For the text-containing cell, return its midpoint in [X, Y] coordinate format. 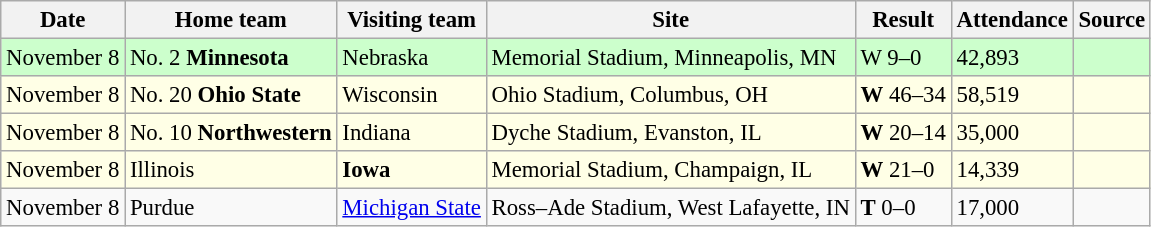
Visiting team [412, 20]
Indiana [412, 133]
17,000 [1012, 208]
W 20–14 [903, 133]
Dyche Stadium, Evanston, IL [670, 133]
35,000 [1012, 133]
58,519 [1012, 95]
Source [1112, 20]
W 9–0 [903, 58]
Memorial Stadium, Minneapolis, MN [670, 58]
Iowa [412, 170]
No. 2 Minnesota [231, 58]
Illinois [231, 170]
No. 20 Ohio State [231, 95]
Purdue [231, 208]
Michigan State [412, 208]
W 46–34 [903, 95]
No. 10 Northwestern [231, 133]
W 21–0 [903, 170]
Memorial Stadium, Champaign, IL [670, 170]
Home team [231, 20]
Wisconsin [412, 95]
Ross–Ade Stadium, West Lafayette, IN [670, 208]
T 0–0 [903, 208]
Date [63, 20]
Ohio Stadium, Columbus, OH [670, 95]
Attendance [1012, 20]
Result [903, 20]
Nebraska [412, 58]
42,893 [1012, 58]
14,339 [1012, 170]
Site [670, 20]
